Scan for the cell matching the given text and deliver its [x, y] coordinate at center. 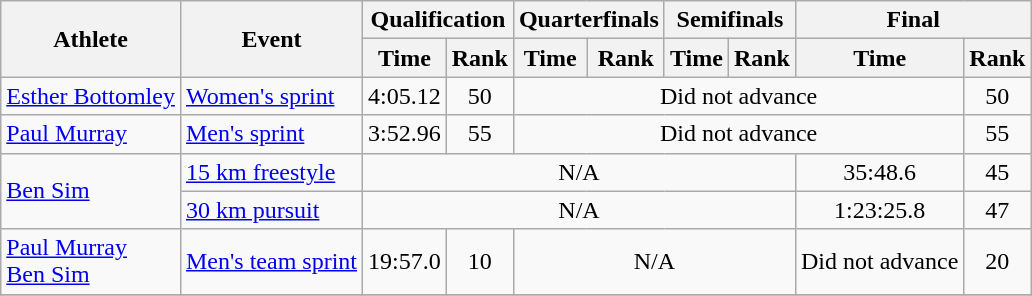
30 km pursuit [271, 210]
45 [998, 172]
Semifinals [730, 20]
Event [271, 39]
Women's sprint [271, 96]
19:57.0 [405, 262]
Esther Bottomley [91, 96]
Final [912, 20]
Ben Sim [91, 191]
47 [998, 210]
Qualification [438, 20]
1:23:25.8 [879, 210]
Men's sprint [271, 134]
35:48.6 [879, 172]
10 [480, 262]
Paul MurrayBen Sim [91, 262]
Athlete [91, 39]
Men's team sprint [271, 262]
Paul Murray [91, 134]
15 km freestyle [271, 172]
20 [998, 262]
Quarterfinals [588, 20]
4:05.12 [405, 96]
3:52.96 [405, 134]
